Provide the [X, Y] coordinate of the cell's center where the given text is located.  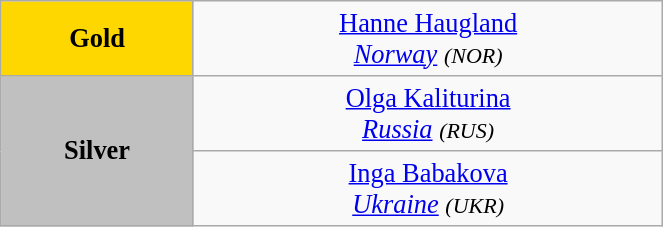
Hanne HauglandNorway (NOR) [428, 38]
Gold [98, 38]
Inga BabakovaUkraine (UKR) [428, 188]
Silver [98, 150]
Olga KaliturinaRussia (RUS) [428, 112]
